Extract the [x, y] coordinate from the center of the cell holding the provided text.  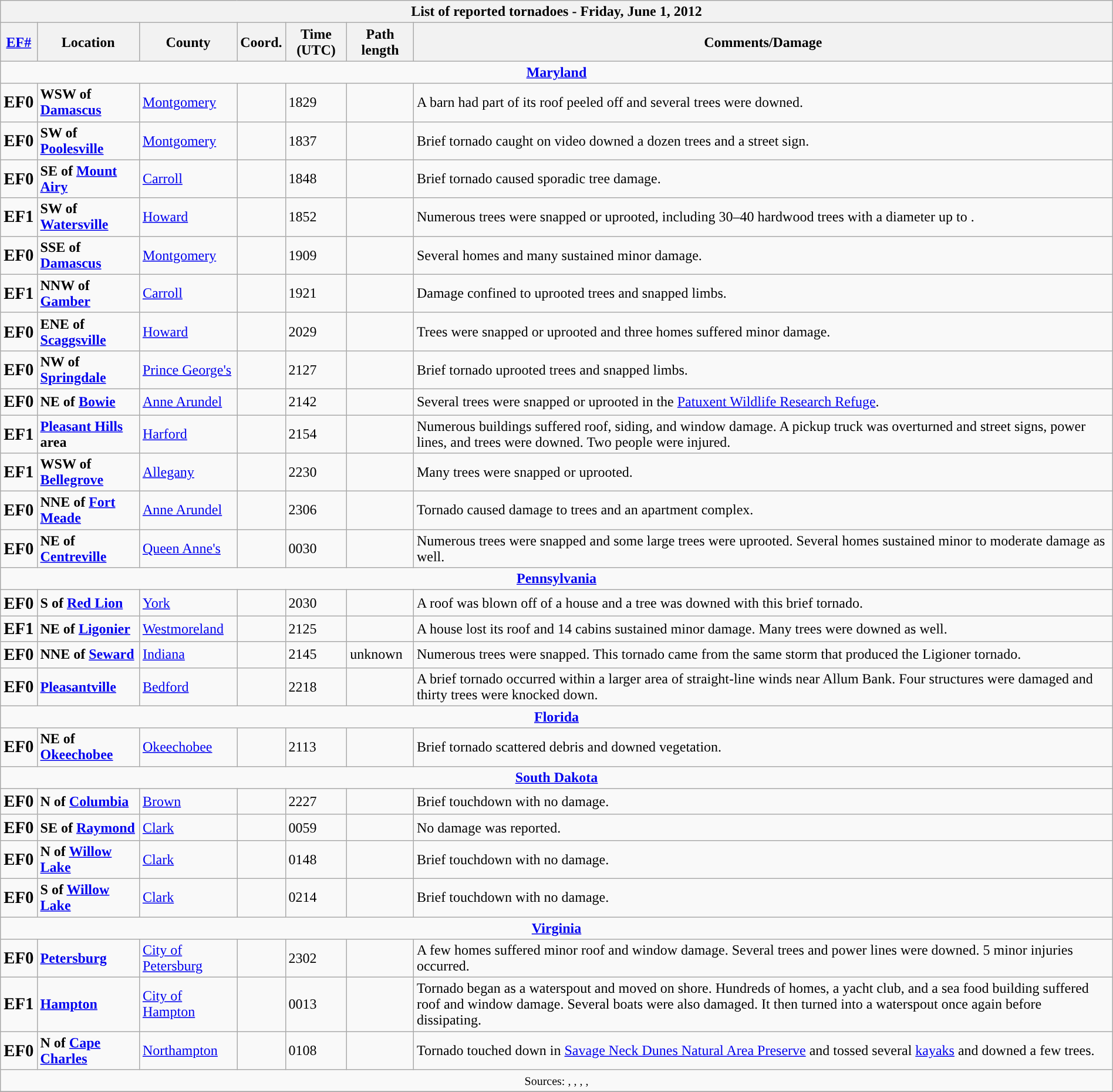
Trees were snapped or uprooted and three homes suffered minor damage. [763, 331]
Brief tornado caused sporadic tree damage. [763, 178]
WSW of Damascus [88, 102]
Hampton [88, 1005]
2218 [316, 687]
Florida [556, 717]
0148 [316, 860]
South Dakota [556, 777]
City of Hampton [188, 1005]
NW of Springdale [88, 370]
Prince George's [188, 370]
Damage confined to uprooted trees and snapped limbs. [763, 294]
Queen Anne's [188, 548]
Pennsylvania [556, 579]
unknown [380, 655]
Brief tornado uprooted trees and snapped limbs. [763, 370]
Northampton [188, 1051]
1837 [316, 141]
S of Red Lion [88, 603]
Many trees were snapped or uprooted. [763, 472]
Comments/Damage [763, 42]
City of Petersburg [188, 958]
County [188, 42]
2227 [316, 801]
NNE of Fort Meade [88, 511]
Bedford [188, 687]
Numerous trees were snapped. This tornado came from the same storm that produced the Ligioner tornado. [763, 655]
NNE of Seward [88, 655]
SW of Poolesville [88, 141]
1852 [316, 217]
Indiana [188, 655]
Virginia [556, 928]
A few homes suffered minor roof and window damage. Several trees and power lines were downed. 5 minor injuries occurred. [763, 958]
No damage was reported. [763, 827]
ENE of Scaggsville [88, 331]
0013 [316, 1005]
Westmoreland [188, 629]
N of Columbia [88, 801]
WSW of Bellegrove [88, 472]
1921 [316, 294]
Path length [380, 42]
SSE of Damascus [88, 255]
2154 [316, 433]
Sources: , , , , [556, 1081]
Tornado touched down in Savage Neck Dunes Natural Area Preserve and tossed several kayaks and downed a few trees. [763, 1051]
A roof was blown off of a house and a tree was downed with this brief tornado. [763, 603]
List of reported tornadoes - Friday, June 1, 2012 [556, 12]
Maryland [556, 72]
NE of Ligonier [88, 629]
SW of Watersville [88, 217]
SE of Raymond [88, 827]
2113 [316, 747]
1848 [316, 178]
Brief tornado caught on video downed a dozen trees and a street sign. [763, 141]
Allegany [188, 472]
0059 [316, 827]
NNW of Gamber [88, 294]
A barn had part of its roof peeled off and several trees were downed. [763, 102]
Pleasant Hills area [88, 433]
Numerous trees were snapped or uprooted, including 30–40 hardwood trees with a diameter up to . [763, 217]
Harford [188, 433]
Several trees were snapped or uprooted in the Patuxent Wildlife Research Refuge. [763, 402]
0108 [316, 1051]
Okeechobee [188, 747]
0030 [316, 548]
2127 [316, 370]
NE of Okeechobee [88, 747]
Numerous trees were snapped and some large trees were uprooted. Several homes sustained minor to moderate damage as well. [763, 548]
Brief tornado scattered debris and downed vegetation. [763, 747]
2302 [316, 958]
Time (UTC) [316, 42]
2142 [316, 402]
2145 [316, 655]
Tornado caused damage to trees and an apartment complex. [763, 511]
York [188, 603]
N of Willow Lake [88, 860]
N of Cape Charles [88, 1051]
Brown [188, 801]
Coord. [261, 42]
2306 [316, 511]
1829 [316, 102]
Several homes and many sustained minor damage. [763, 255]
EF# [19, 42]
NE of Bowie [88, 402]
0214 [316, 897]
SE of Mount Airy [88, 178]
S of Willow Lake [88, 897]
A house lost its roof and 14 cabins sustained minor damage. Many trees were downed as well. [763, 629]
NE of Centreville [88, 548]
2029 [316, 331]
1909 [316, 255]
2230 [316, 472]
Pleasantville [88, 687]
2125 [316, 629]
Petersburg [88, 958]
2030 [316, 603]
Location [88, 42]
